Capture the cell that displays the provided text and extract its (x, y) central coordinate. 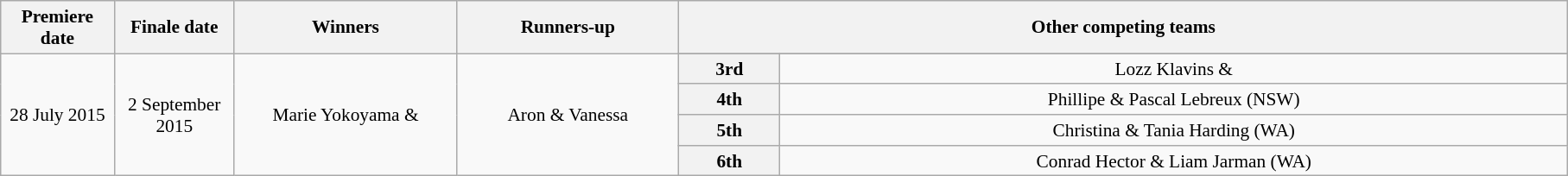
Phillipe & Pascal Lebreux (NSW) (1174, 100)
Lozz Klavins & (1174, 69)
28 July 2015 (57, 115)
Premiere date (57, 28)
Winners (346, 28)
Marie Yokoyama & (346, 115)
4th (729, 100)
Finale date (175, 28)
Runners-up (568, 28)
Christina & Tania Harding (WA) (1174, 130)
2 September 2015 (175, 115)
Other competing teams (1123, 28)
3rd (729, 69)
5th (729, 130)
Aron & Vanessa (568, 115)
